Identify which cell holds the provided text, then report its [X, Y] central coordinate. 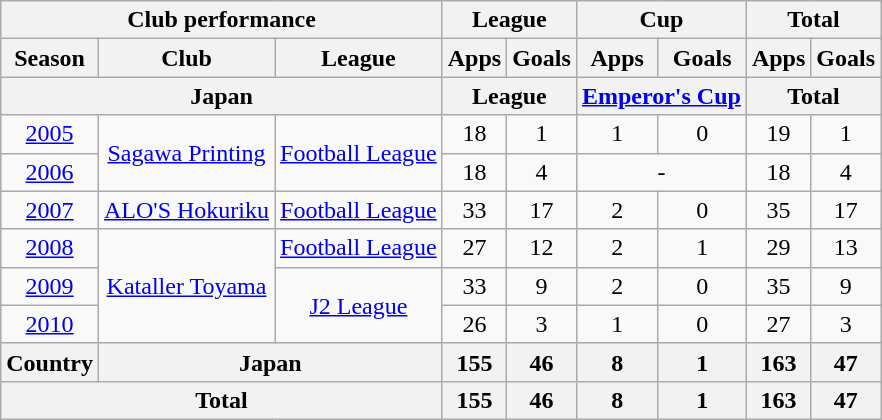
Cup [661, 20]
J2 League [359, 305]
19 [778, 134]
2006 [50, 172]
Club [186, 58]
ALO'S Hokuriku [186, 210]
Emperor's Cup [661, 96]
Season [50, 58]
2005 [50, 134]
12 [542, 248]
2007 [50, 210]
Sagawa Printing [186, 153]
26 [474, 324]
29 [778, 248]
2009 [50, 286]
13 [846, 248]
- [661, 172]
2010 [50, 324]
2008 [50, 248]
Club performance [222, 20]
Country [50, 362]
Kataller Toyama [186, 286]
